Pinpoint the cell where the given text exists, returning its [x, y] midpoint coordinate. 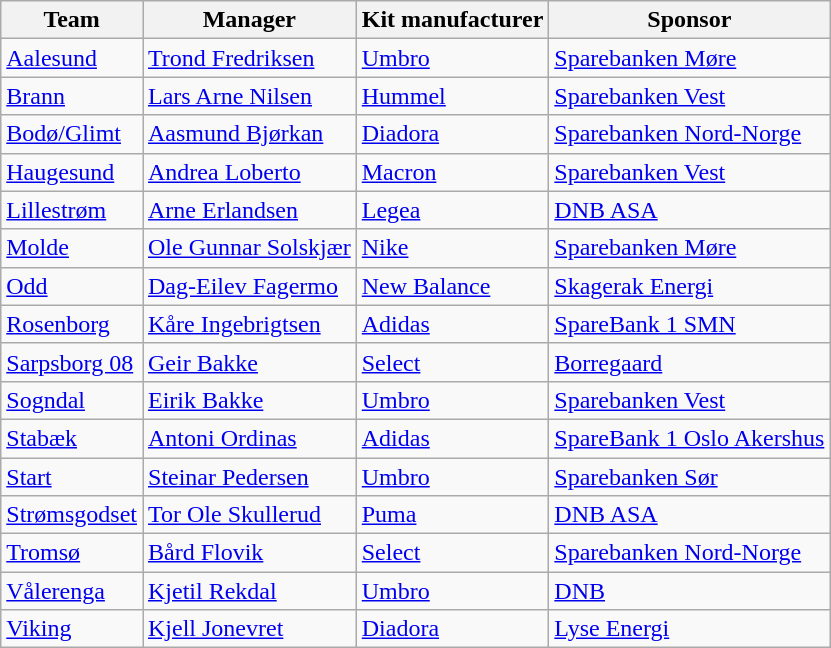
Arne Erlandsen [249, 210]
Brann [72, 96]
Macron [452, 172]
Legea [452, 210]
Sogndal [72, 400]
Bård Flovik [249, 553]
Start [72, 477]
Bodø/Glimt [72, 134]
Ole Gunnar Solskjær [249, 248]
Puma [452, 515]
Vålerenga [72, 591]
Kjell Jonevret [249, 629]
Tor Ole Skullerud [249, 515]
Steinar Pedersen [249, 477]
Skagerak Energi [690, 286]
Aasmund Bjørkan [249, 134]
Viking [72, 629]
Molde [72, 248]
Borregaard [690, 362]
Aalesund [72, 58]
Strømsgodset [72, 515]
Sparebanken Sør [690, 477]
Stabæk [72, 438]
Odd [72, 286]
Manager [249, 20]
Nike [452, 248]
Antoni Ordinas [249, 438]
Andrea Loberto [249, 172]
Lyse Energi [690, 629]
SpareBank 1 Oslo Akershus [690, 438]
Kåre Ingebrigtsen [249, 324]
Tromsø [72, 553]
Sponsor [690, 20]
Sarpsborg 08 [72, 362]
Lillestrøm [72, 210]
Lars Arne Nilsen [249, 96]
SpareBank 1 SMN [690, 324]
Haugesund [72, 172]
Hummel [452, 96]
Kit manufacturer [452, 20]
Dag-Eilev Fagermo [249, 286]
New Balance [452, 286]
DNB [690, 591]
Rosenborg [72, 324]
Team [72, 20]
Eirik Bakke [249, 400]
Kjetil Rekdal [249, 591]
Trond Fredriksen [249, 58]
Geir Bakke [249, 362]
